Return (x, y) of the center of cell containing provided text 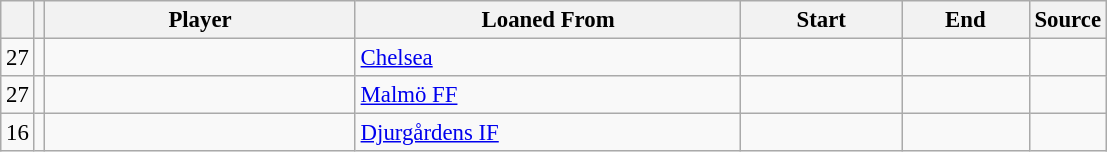
16 (18, 133)
Malmö FF (548, 95)
Player (200, 20)
Source (1068, 20)
Djurgårdens IF (548, 133)
Start (822, 20)
Chelsea (548, 58)
End (966, 20)
Loaned From (548, 20)
